Find where the given text appears and provide that cell's center as (x, y) coordinate. 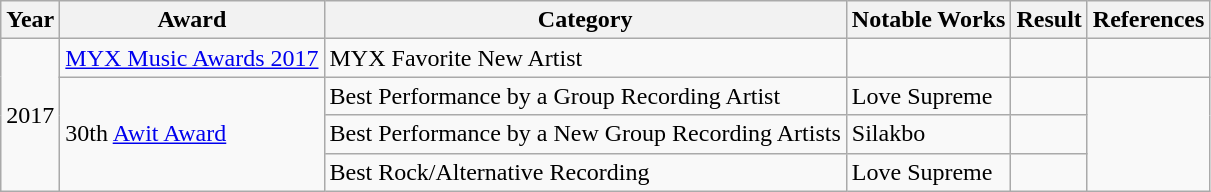
References (1148, 20)
Silakbo (928, 134)
MYX Favorite New Artist (585, 58)
MYX Music Awards 2017 (192, 58)
Best Performance by a New Group Recording Artists (585, 134)
Notable Works (928, 20)
Best Rock/Alternative Recording (585, 172)
Award (192, 20)
Year (30, 20)
Best Performance by a Group Recording Artist (585, 96)
2017 (30, 115)
30th Awit Award (192, 134)
Category (585, 20)
Result (1049, 20)
